Provide the (X, Y) coordinate of the cell's center where the given text is located.  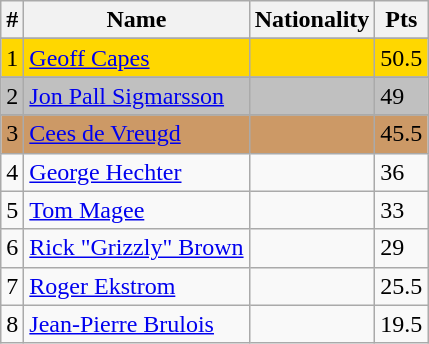
45.5 (402, 134)
33 (402, 210)
Jon Pall Sigmarsson (136, 96)
49 (402, 96)
36 (402, 172)
3 (12, 134)
19.5 (402, 324)
29 (402, 248)
1 (12, 58)
Tom Magee (136, 210)
Nationality (312, 20)
Geoff Capes (136, 58)
Rick "Grizzly" Brown (136, 248)
Pts (402, 20)
7 (12, 286)
Name (136, 20)
Cees de Vreugd (136, 134)
6 (12, 248)
# (12, 20)
2 (12, 96)
8 (12, 324)
4 (12, 172)
25.5 (402, 286)
5 (12, 210)
George Hechter (136, 172)
Roger Ekstrom (136, 286)
50.5 (402, 58)
Jean-Pierre Brulois (136, 324)
